Pinpoint the cell where the given text exists, returning its (X, Y) midpoint coordinate. 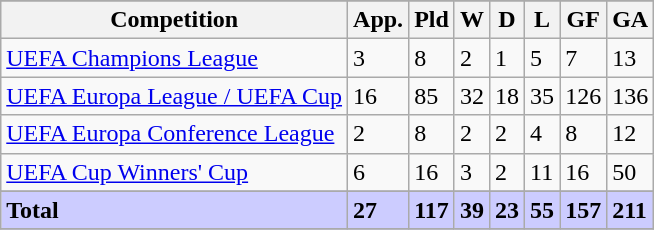
UEFA Champions League (174, 58)
126 (584, 96)
11 (542, 172)
27 (378, 210)
Pld (432, 20)
7 (584, 58)
GF (584, 20)
L (542, 20)
55 (542, 210)
6 (378, 172)
211 (630, 210)
W (472, 20)
117 (432, 210)
5 (542, 58)
136 (630, 96)
GA (630, 20)
18 (506, 96)
D (506, 20)
UEFA Europa Conference League (174, 134)
App. (378, 20)
85 (432, 96)
Competition (174, 20)
UEFA Cup Winners' Cup (174, 172)
4 (542, 134)
23 (506, 210)
Total (174, 210)
35 (542, 96)
12 (630, 134)
39 (472, 210)
UEFA Europa League / UEFA Cup (174, 96)
13 (630, 58)
50 (630, 172)
32 (472, 96)
1 (506, 58)
157 (584, 210)
